Scan for the cell matching the given text and deliver its [X, Y] coordinate at center. 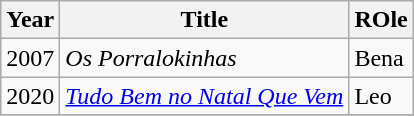
2020 [30, 96]
Leo [381, 96]
Os Porralokinhas [204, 58]
Title [204, 20]
Year [30, 20]
2007 [30, 58]
Bena [381, 58]
Tudo Bem no Natal Que Vem [204, 96]
ROle [381, 20]
